Determine the [x, y] coordinate at the center of the cell enclosing the given text.  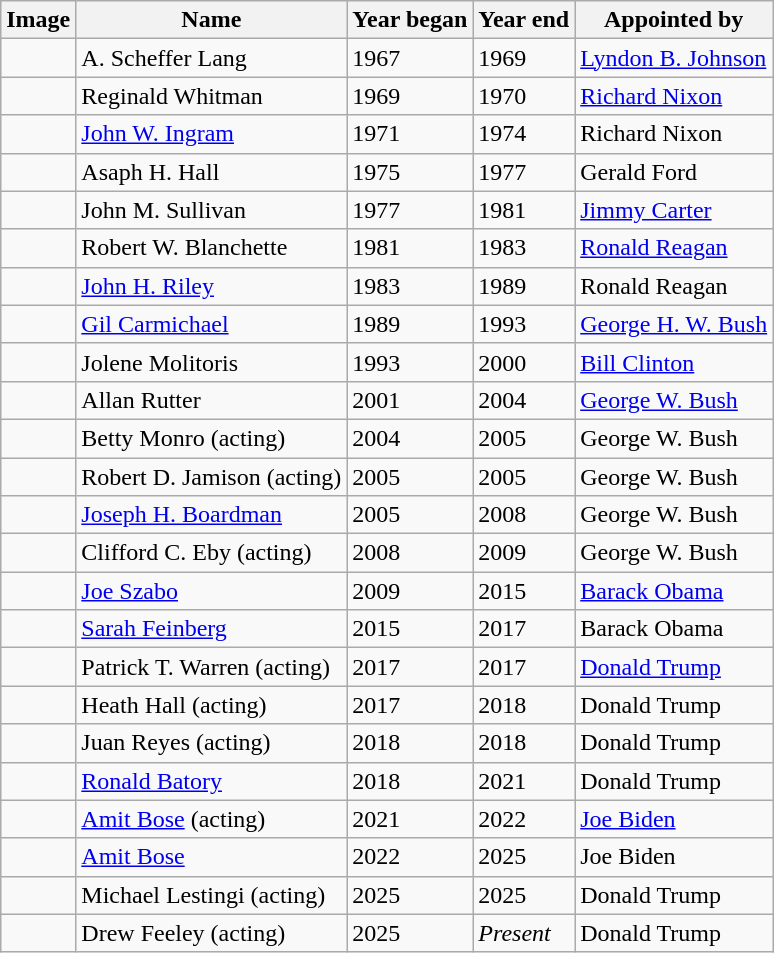
Michael Lestingi (acting) [212, 895]
Year end [524, 20]
Appointed by [674, 20]
John M. Sullivan [212, 210]
Robert D. Jamison (acting) [212, 477]
Clifford C. Eby (acting) [212, 553]
Gil Carmichael [212, 324]
John H. Riley [212, 286]
Juan Reyes (acting) [212, 743]
Ronald Batory [212, 781]
1967 [410, 58]
Allan Rutter [212, 400]
Asaph H. Hall [212, 172]
A. Scheffer Lang [212, 58]
Gerald Ford [674, 172]
John W. Ingram [212, 134]
Amit Bose [212, 857]
1970 [524, 96]
Patrick T. Warren (acting) [212, 667]
Present [524, 933]
Amit Bose (acting) [212, 819]
George H. W. Bush [674, 324]
Lyndon B. Johnson [674, 58]
Image [38, 20]
Robert W. Blanchette [212, 248]
2001 [410, 400]
Name [212, 20]
Sarah Feinberg [212, 629]
Heath Hall (acting) [212, 705]
Jimmy Carter [674, 210]
1974 [524, 134]
1971 [410, 134]
Joseph H. Boardman [212, 515]
Betty Monro (acting) [212, 438]
Bill Clinton [674, 362]
Drew Feeley (acting) [212, 933]
Reginald Whitman [212, 96]
Year began [410, 20]
Joe Szabo [212, 591]
2000 [524, 362]
1975 [410, 172]
Jolene Molitoris [212, 362]
